For the text-containing cell, return its midpoint in (X, Y) coordinate format. 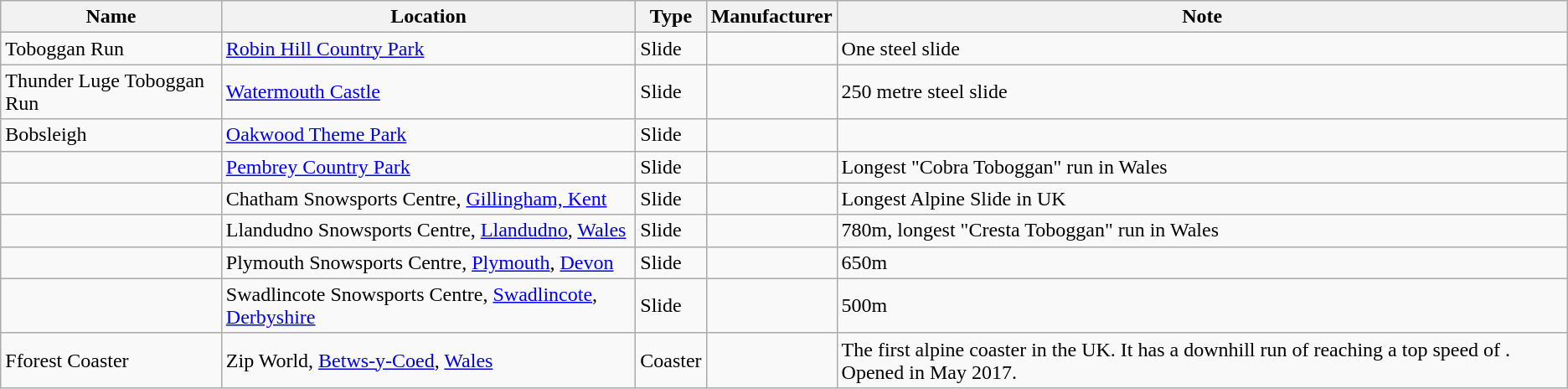
Bobsleigh (111, 135)
Coaster (671, 360)
Llandudno Snowsports Centre, Llandudno, Wales (428, 231)
Manufacturer (771, 17)
Pembrey Country Park (428, 167)
780m, longest "Cresta Toboggan" run in Wales (1202, 231)
Swadlincote Snowsports Centre, Swadlincote, Derbyshire (428, 305)
Fforest Coaster (111, 360)
250 metre steel slide (1202, 92)
Robin Hill Country Park (428, 49)
Note (1202, 17)
Oakwood Theme Park (428, 135)
One steel slide (1202, 49)
The first alpine coaster in the UK. It has a downhill run of reaching a top speed of . Opened in May 2017. (1202, 360)
Plymouth Snowsports Centre, Plymouth, Devon (428, 262)
Location (428, 17)
Zip World, Betws-y-Coed, Wales (428, 360)
Longest Alpine Slide in UK (1202, 199)
Longest "Cobra Toboggan" run in Wales (1202, 167)
Name (111, 17)
Chatham Snowsports Centre, Gillingham, Kent (428, 199)
650m (1202, 262)
Toboggan Run (111, 49)
500m (1202, 305)
Thunder Luge Toboggan Run (111, 92)
Watermouth Castle (428, 92)
Type (671, 17)
